Pinpoint the cell where the given text exists, returning its [X, Y] midpoint coordinate. 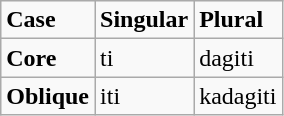
iti [144, 96]
Plural [238, 20]
dagiti [238, 58]
Core [48, 58]
ti [144, 58]
Case [48, 20]
kadagiti [238, 96]
Singular [144, 20]
Oblique [48, 96]
